From the cell containing the given text, extract its center point as [X, Y] coordinate. 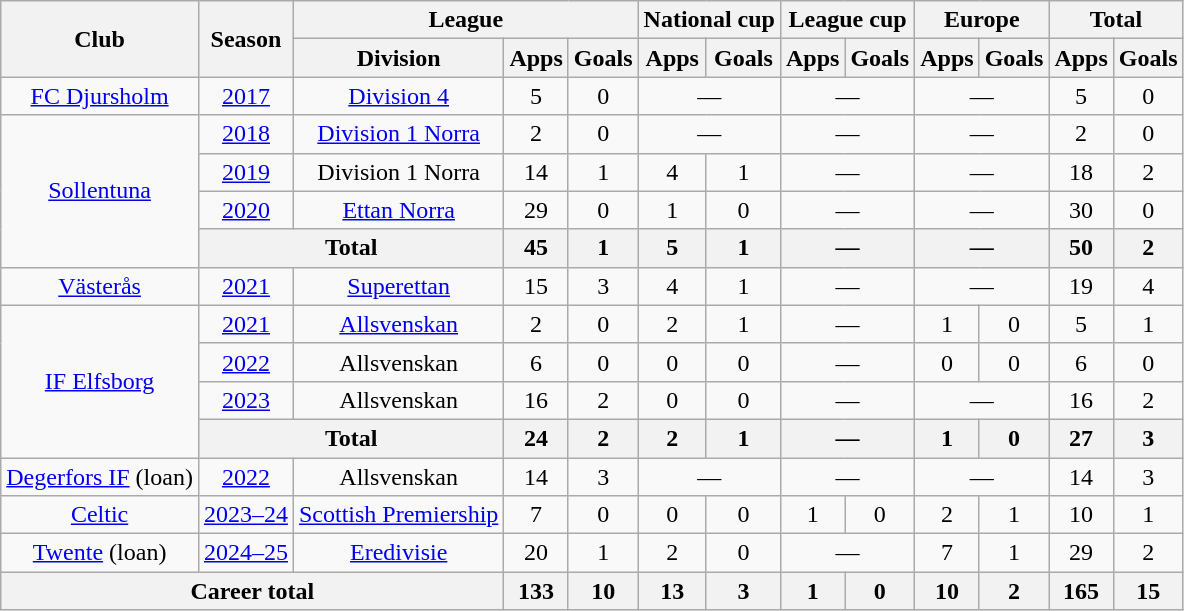
Eredivisie [398, 553]
Europe [982, 20]
20 [536, 553]
Career total [252, 591]
165 [1081, 591]
FC Djursholm [100, 96]
30 [1081, 210]
League cup [847, 20]
Scottish Premiership [398, 515]
Season [246, 39]
Celtic [100, 515]
45 [536, 248]
13 [672, 591]
IF Elfsborg [100, 381]
Superettan [398, 286]
2023 [246, 400]
Sollentuna [100, 191]
National cup [709, 20]
2018 [246, 134]
Västerås [100, 286]
2019 [246, 172]
18 [1081, 172]
27 [1081, 438]
Degerfors IF (loan) [100, 477]
50 [1081, 248]
2020 [246, 210]
19 [1081, 286]
League [466, 20]
Division [398, 58]
24 [536, 438]
2017 [246, 96]
2024–25 [246, 553]
Twente (loan) [100, 553]
2023–24 [246, 515]
Division 4 [398, 96]
Club [100, 39]
Ettan Norra [398, 210]
133 [536, 591]
